Detect which cell encompasses the target text, then output its (X, Y) center coordinate. 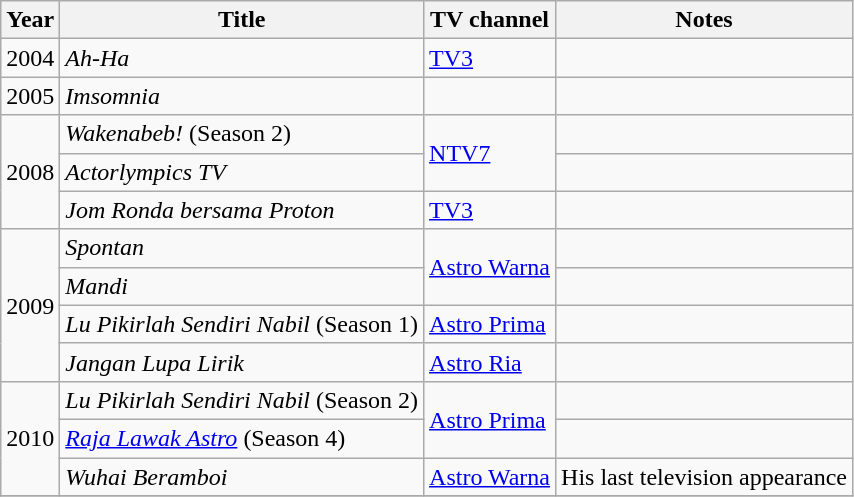
Year (30, 20)
His last television appearance (704, 477)
Imsomnia (242, 96)
Actorlympics TV (242, 172)
Ah-Ha (242, 58)
TV channel (490, 20)
Spontan (242, 248)
2005 (30, 96)
2004 (30, 58)
Wuhai Beramboi (242, 477)
Astro Ria (490, 362)
2008 (30, 172)
Lu Pikirlah Sendiri Nabil (Season 1) (242, 324)
Lu Pikirlah Sendiri Nabil (Season 2) (242, 400)
Jangan Lupa Lirik (242, 362)
2010 (30, 438)
Jom Ronda bersama Proton (242, 210)
Title (242, 20)
Raja Lawak Astro (Season 4) (242, 438)
Wakenabeb! (Season 2) (242, 134)
Notes (704, 20)
NTV7 (490, 153)
2009 (30, 305)
Mandi (242, 286)
